From the cell containing the given text, extract its center point as (X, Y) coordinate. 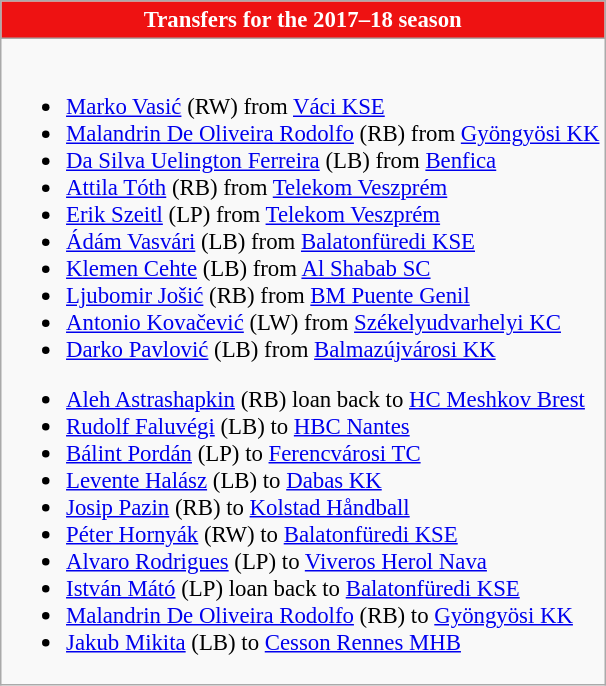
Transfers for the 2017–18 season (303, 20)
